Provide the [X, Y] coordinate of the cell's center where the given text is located.  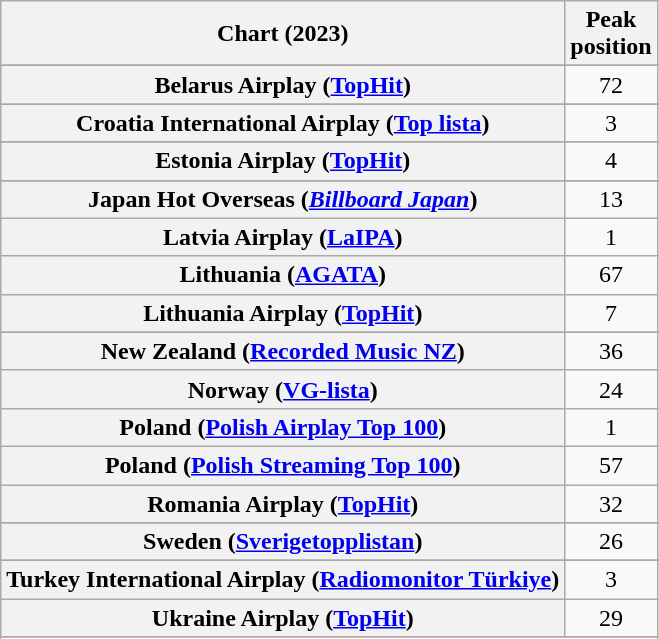
Lithuania Airplay (TopHit) [283, 313]
26 [611, 542]
Norway (VG-lista) [283, 389]
32 [611, 503]
Romania Airplay (TopHit) [283, 503]
Turkey International Airplay (Radiomonitor Türkiye) [283, 580]
Sweden (Sverigetopplistan) [283, 542]
Latvia Airplay (LaIPA) [283, 237]
Lithuania (AGATA) [283, 275]
Poland (Polish Streaming Top 100) [283, 465]
Peakposition [611, 34]
7 [611, 313]
New Zealand (Recorded Music NZ) [283, 351]
29 [611, 618]
Ukraine Airplay (TopHit) [283, 618]
Japan Hot Overseas (Billboard Japan) [283, 199]
Poland (Polish Airplay Top 100) [283, 427]
13 [611, 199]
57 [611, 465]
Croatia International Airplay (Top lista) [283, 123]
72 [611, 85]
36 [611, 351]
Estonia Airplay (TopHit) [283, 161]
67 [611, 275]
4 [611, 161]
Belarus Airplay (TopHit) [283, 85]
Chart (2023) [283, 34]
24 [611, 389]
